Pinpoint the cell where the given text exists, returning its (X, Y) midpoint coordinate. 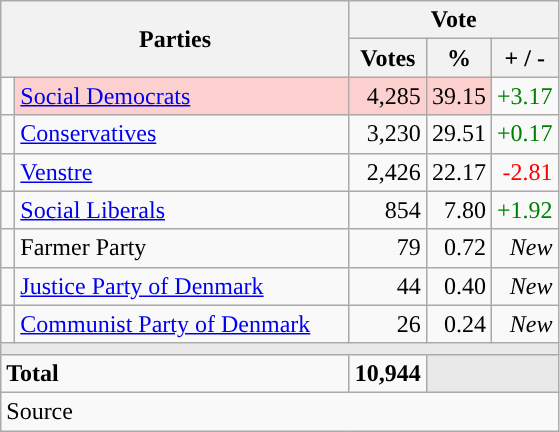
0.24 (458, 324)
Vote (454, 20)
79 (388, 248)
Venstre (182, 172)
29.51 (458, 134)
+3.17 (524, 96)
44 (388, 286)
10,944 (388, 373)
+ / - (524, 58)
Parties (176, 39)
26 (388, 324)
+0.17 (524, 134)
Farmer Party (182, 248)
3,230 (388, 134)
Source (280, 411)
% (458, 58)
Communist Party of Denmark (182, 324)
854 (388, 210)
0.72 (458, 248)
0.40 (458, 286)
Social Liberals (182, 210)
4,285 (388, 96)
Total (176, 373)
-2.81 (524, 172)
2,426 (388, 172)
7.80 (458, 210)
22.17 (458, 172)
Conservatives (182, 134)
+1.92 (524, 210)
Justice Party of Denmark (182, 286)
Social Democrats (182, 96)
Votes (388, 58)
39.15 (458, 96)
